Output the (x, y) coordinate of the center of the cell containing the given text.  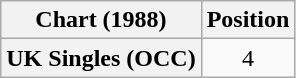
4 (248, 58)
Chart (1988) (101, 20)
UK Singles (OCC) (101, 58)
Position (248, 20)
